Locate the cell with the specified text and output its [x, y] center coordinate. 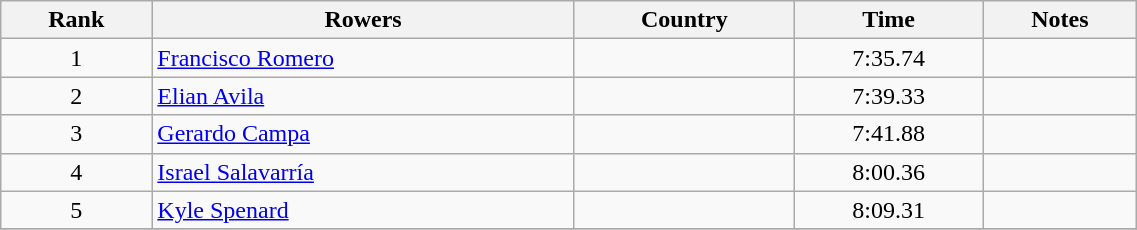
Francisco Romero [364, 58]
Elian Avila [364, 96]
2 [76, 96]
Kyle Spenard [364, 210]
8:00.36 [888, 172]
7:35.74 [888, 58]
Rank [76, 20]
1 [76, 58]
7:39.33 [888, 96]
Israel Salavarría [364, 172]
4 [76, 172]
5 [76, 210]
3 [76, 134]
8:09.31 [888, 210]
Rowers [364, 20]
Notes [1060, 20]
7:41.88 [888, 134]
Country [684, 20]
Time [888, 20]
Gerardo Campa [364, 134]
